Scan for the cell matching the given text and deliver its (X, Y) coordinate at center. 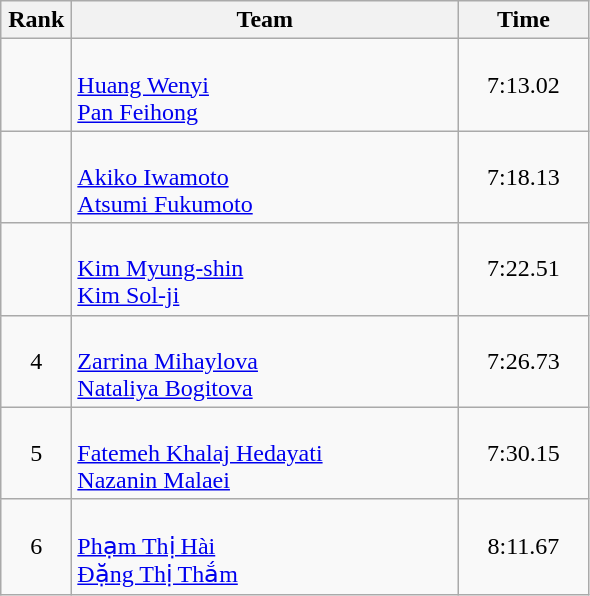
Zarrina MihaylovaNataliya Bogitova (265, 361)
7:30.15 (524, 453)
6 (36, 546)
Phạm Thị HàiĐặng Thị Thắm (265, 546)
7:22.51 (524, 269)
5 (36, 453)
Team (265, 20)
Akiko IwamotoAtsumi Fukumoto (265, 177)
7:18.13 (524, 177)
Kim Myung-shinKim Sol-ji (265, 269)
7:26.73 (524, 361)
4 (36, 361)
Time (524, 20)
Fatemeh Khalaj HedayatiNazanin Malaei (265, 453)
8:11.67 (524, 546)
Huang WenyiPan Feihong (265, 85)
Rank (36, 20)
7:13.02 (524, 85)
